Locate the cell with the specified text and output its (x, y) center coordinate. 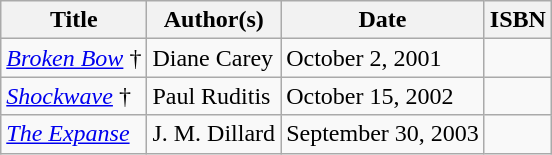
October 2, 2001 (383, 58)
Diane Carey (214, 58)
September 30, 2003 (383, 134)
Author(s) (214, 20)
Shockwave † (74, 96)
The Expanse (74, 134)
ISBN (518, 20)
J. M. Dillard (214, 134)
Title (74, 20)
Broken Bow † (74, 58)
Date (383, 20)
Paul Ruditis (214, 96)
October 15, 2002 (383, 96)
